For the text-containing cell, return its midpoint in (X, Y) coordinate format. 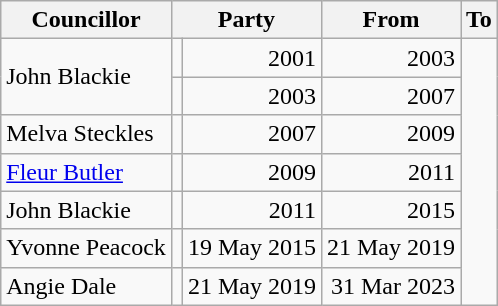
2015 (390, 210)
19 May 2015 (252, 248)
Yvonne Peacock (86, 248)
Fleur Butler (86, 172)
Angie Dale (86, 286)
To (480, 20)
Party (246, 20)
2001 (252, 58)
Melva Steckles (86, 134)
Councillor (86, 20)
31 Mar 2023 (390, 286)
From (390, 20)
